Return the (x, y) coordinate for the center point of the cell that contains the specified text.  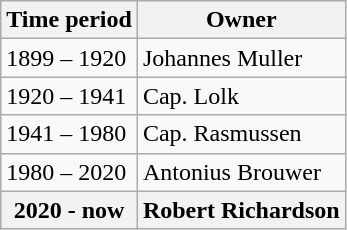
Antonius Brouwer (241, 172)
Cap. Rasmussen (241, 134)
1941 – 1980 (70, 134)
1899 – 1920 (70, 58)
1980 – 2020 (70, 172)
Owner (241, 20)
1920 – 1941 (70, 96)
Robert Richardson (241, 210)
Time period (70, 20)
Johannes Muller (241, 58)
Cap. Lolk (241, 96)
2020 - now (70, 210)
